Return [X, Y] of the center of cell containing provided text 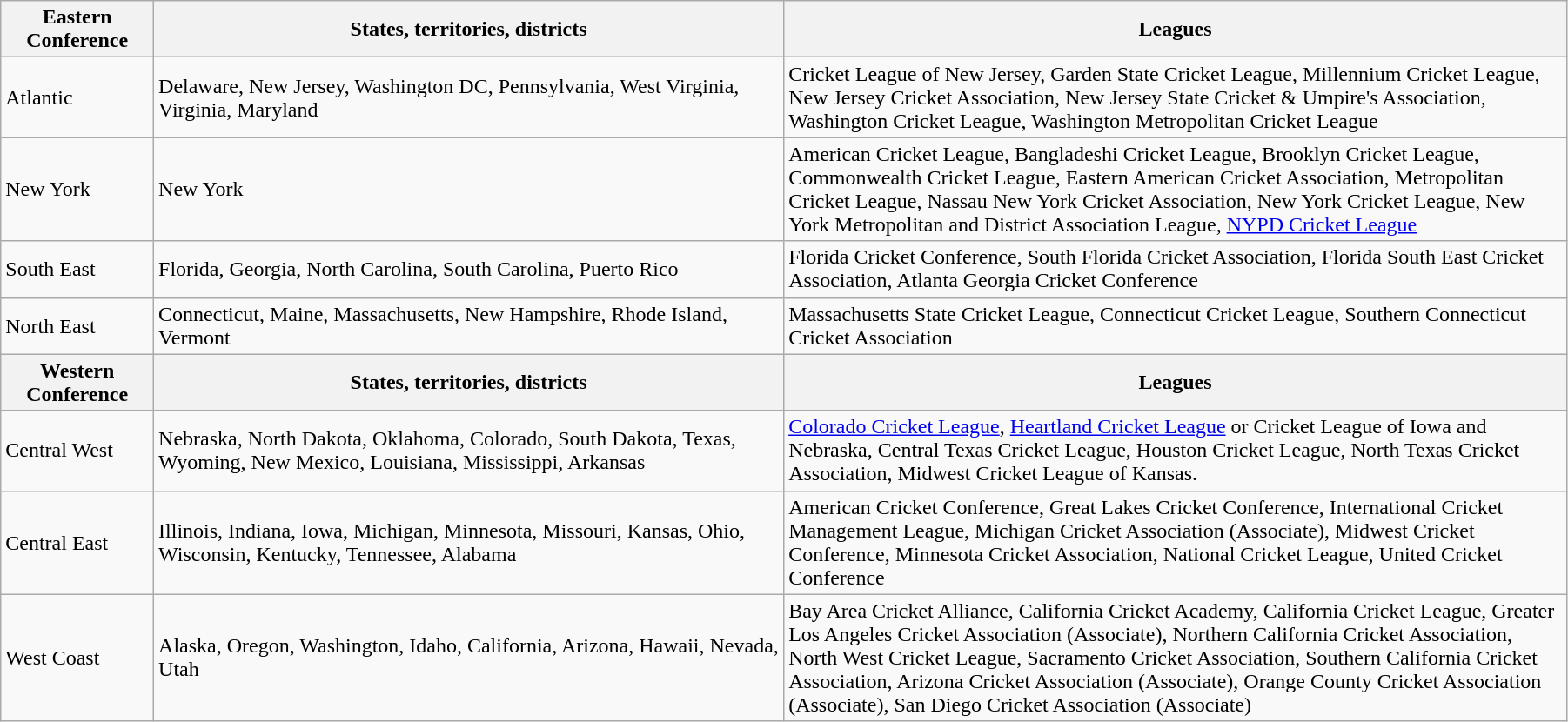
South East [77, 270]
North East [77, 325]
Florida Cricket Conference, South Florida Cricket Association, Florida South East Cricket Association, Atlanta Georgia Cricket Conference [1176, 270]
Atlantic [77, 97]
Florida, Georgia, North Carolina, South Carolina, Puerto Rico [469, 270]
Central West [77, 451]
Central East [77, 543]
Delaware, New Jersey, Washington DC, Pennsylvania, West Virginia, Virginia, Maryland [469, 97]
Massachusetts State Cricket League, Connecticut Cricket League, Southern Connecticut Cricket Association [1176, 325]
Nebraska, North Dakota, Oklahoma, Colorado, South Dakota, Texas, Wyoming, New Mexico, Louisiana, Mississippi, Arkansas [469, 451]
Eastern Conference [77, 30]
West Coast [77, 658]
Alaska, Oregon, Washington, Idaho, California, Arizona, Hawaii, Nevada, Utah [469, 658]
Western Conference [77, 383]
Connecticut, Maine, Massachusetts, New Hampshire, Rhode Island, Vermont [469, 325]
Illinois, Indiana, Iowa, Michigan, Minnesota, Missouri, Kansas, Ohio, Wisconsin, Kentucky, Tennessee, Alabama [469, 543]
